Scan for the cell matching the given text and deliver its (x, y) coordinate at center. 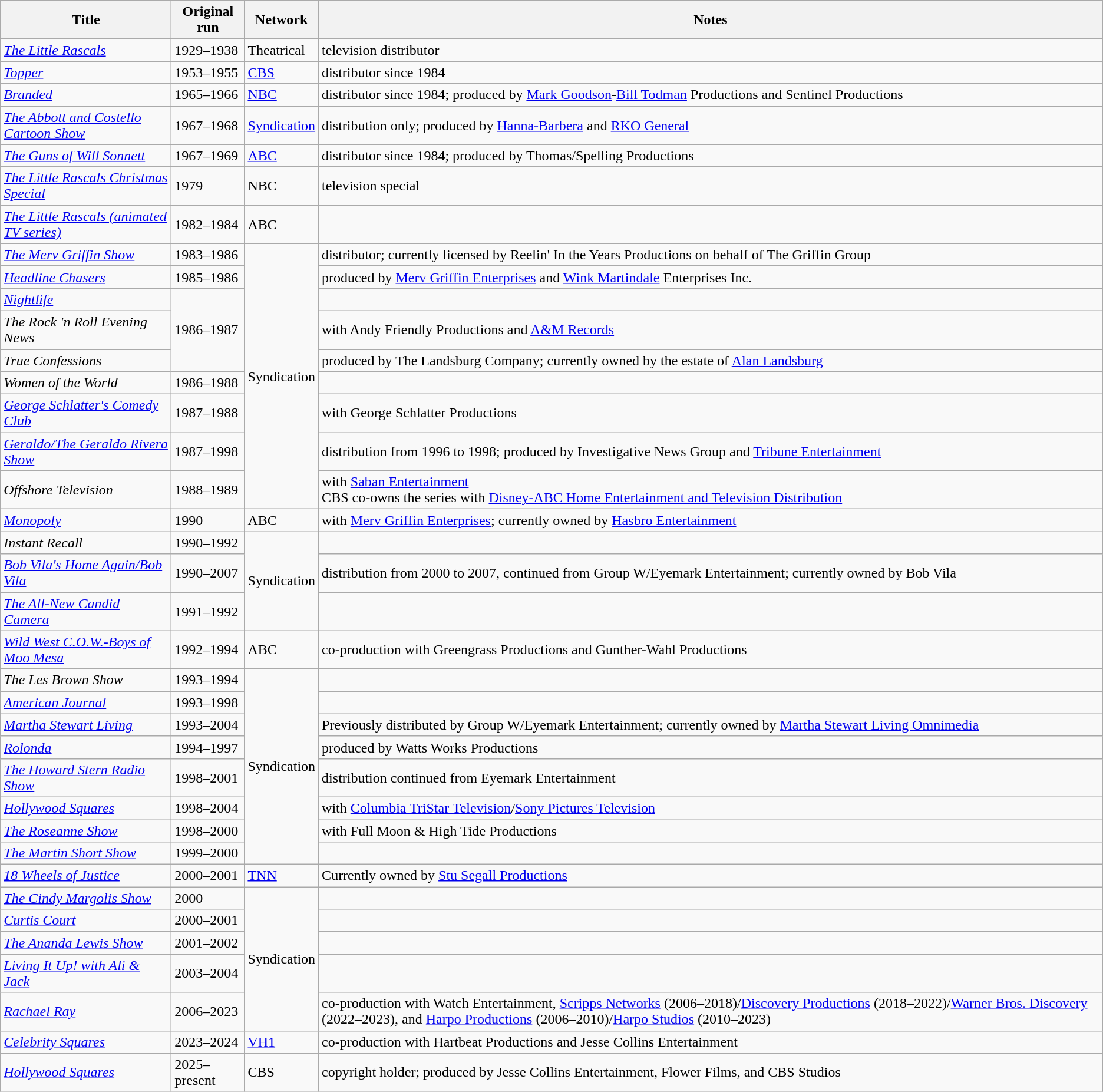
1988–1989 (208, 490)
1965–1966 (208, 95)
with Saban EntertainmentCBS co-owns the series with Disney-ABC Home Entertainment and Television Distribution (711, 490)
1998–2004 (208, 808)
1990–1992 (208, 543)
Notes (711, 20)
produced by The Landsburg Company; currently owned by the estate of Alan Landsburg (711, 360)
Bob Vila's Home Again/Bob Vila (86, 573)
Wild West C.O.W.-Boys of Moo Mesa (86, 649)
1993–1994 (208, 680)
1990 (208, 520)
distributor since 1984; produced by Thomas/Spelling Productions (711, 156)
distribution only; produced by Hanna-Barbera and RKO General (711, 125)
1985–1986 (208, 277)
The Little Rascals Christmas Special (86, 186)
distributor; currently licensed by Reelin' In the Years Productions on behalf of The Griffin Group (711, 255)
Rolonda (86, 747)
with Andy Friendly Productions and A&M Records (711, 330)
1967–1969 (208, 156)
The Cindy Margolis Show (86, 898)
18 Wheels of Justice (86, 876)
Women of the World (86, 383)
The Little Rascals (animated TV series) (86, 224)
1986–1987 (208, 330)
distributor since 1984 (711, 72)
George Schlatter's Comedy Club (86, 414)
2006–2023 (208, 1011)
television special (711, 186)
with Columbia TriStar Television/Sony Pictures Television (711, 808)
television distributor (711, 50)
1993–2004 (208, 725)
1987–1988 (208, 414)
The Les Brown Show (86, 680)
with George Schlatter Productions (711, 414)
1967–1968 (208, 125)
1953–1955 (208, 72)
Offshore Television (86, 490)
The Abbott and Costello Cartoon Show (86, 125)
co-production with Hartbeat Productions and Jesse Collins Entertainment (711, 1042)
1993–1998 (208, 702)
1929–1938 (208, 50)
1999–2000 (208, 853)
The Roseanne Show (86, 830)
2000 (208, 898)
American Journal (86, 702)
1990–2007 (208, 573)
1979 (208, 186)
1982–1984 (208, 224)
2001–2002 (208, 943)
Branded (86, 95)
1991–1992 (208, 612)
co-production with Greengrass Productions and Gunther-Wahl Productions (711, 649)
True Confessions (86, 360)
distribution from 1996 to 1998; produced by Investigative News Group and Tribune Entertainment (711, 451)
Martha Stewart Living (86, 725)
Topper (86, 72)
Rachael Ray (86, 1011)
Currently owned by Stu Segall Productions (711, 876)
produced by Merv Griffin Enterprises and Wink Martindale Enterprises Inc. (711, 277)
with Merv Griffin Enterprises; currently owned by Hasbro Entertainment (711, 520)
Celebrity Squares (86, 1042)
distribution from 2000 to 2007, continued from Group W/Eyemark Entertainment; currently owned by Bob Vila (711, 573)
produced by Watts Works Productions (711, 747)
2023–2024 (208, 1042)
2025–present (208, 1073)
distributor since 1984; produced by Mark Goodson-Bill Todman Productions and Sentinel Productions (711, 95)
Previously distributed by Group W/Eyemark Entertainment; currently owned by Martha Stewart Living Omnimedia (711, 725)
The Ananda Lewis Show (86, 943)
1998–2000 (208, 830)
2003–2004 (208, 974)
Network (282, 20)
TNN (282, 876)
The Howard Stern Radio Show (86, 778)
1992–1994 (208, 649)
The All-New Candid Camera (86, 612)
Living It Up! with Ali & Jack (86, 974)
distribution continued from Eyemark Entertainment (711, 778)
VH1 (282, 1042)
Monopoly (86, 520)
The Rock 'n Roll Evening News (86, 330)
Nightlife (86, 299)
1998–2001 (208, 778)
Instant Recall (86, 543)
The Martin Short Show (86, 853)
Curtis Court (86, 921)
Original run (208, 20)
1986–1988 (208, 383)
1994–1997 (208, 747)
The Little Rascals (86, 50)
Headline Chasers (86, 277)
The Guns of Will Sonnett (86, 156)
1987–1998 (208, 451)
The Merv Griffin Show (86, 255)
1983–1986 (208, 255)
Theatrical (282, 50)
Title (86, 20)
with Full Moon & High Tide Productions (711, 830)
copyright holder; produced by Jesse Collins Entertainment, Flower Films, and CBS Studios (711, 1073)
Geraldo/The Geraldo Rivera Show (86, 451)
